Search for the cell housing the specified text and yield its [X, Y] center coordinate. 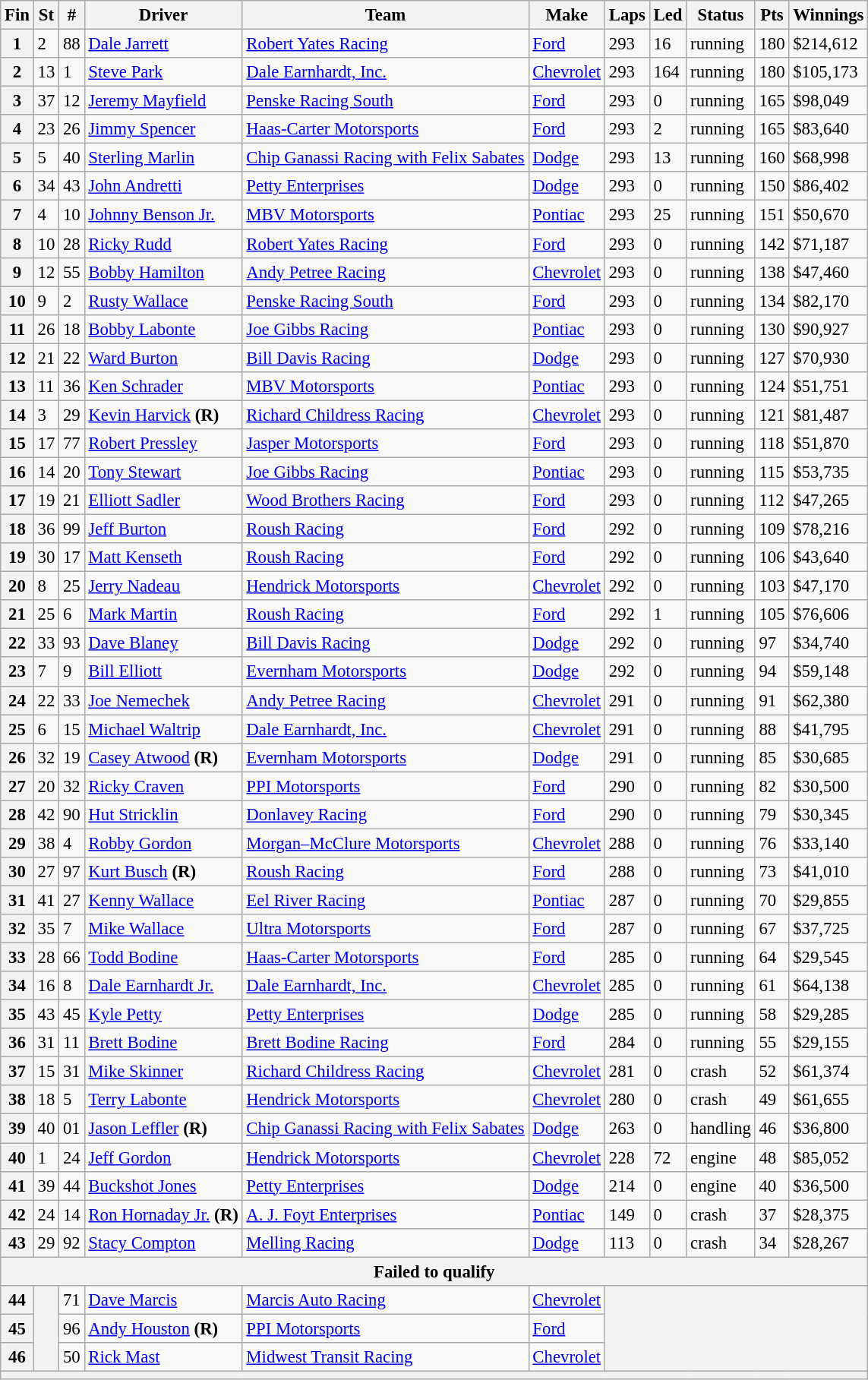
$76,606 [829, 614]
$81,487 [829, 415]
Stacy Compton [163, 1243]
$78,216 [829, 529]
$33,140 [829, 843]
Kyle Petty [163, 1015]
Ricky Craven [163, 786]
Mike Skinner [163, 1072]
Jerry Nadeau [163, 586]
$90,927 [829, 329]
$82,170 [829, 301]
280 [627, 1101]
109 [772, 529]
$29,545 [829, 958]
Driver [163, 15]
94 [772, 672]
Bobby Hamilton [163, 272]
160 [772, 158]
$62,380 [829, 700]
$30,345 [829, 815]
76 [772, 843]
$86,402 [829, 186]
Todd Bodine [163, 958]
134 [772, 301]
Matt Kenseth [163, 557]
281 [627, 1072]
Sterling Marlin [163, 158]
150 [772, 186]
$30,685 [829, 757]
Melling Racing [386, 1243]
Morgan–McClure Motorsports [386, 843]
284 [627, 1043]
Jasper Motorsports [386, 444]
$47,170 [829, 586]
Joe Nemechek [163, 700]
Mark Martin [163, 614]
Dave Marcis [163, 1300]
$59,148 [829, 672]
$28,267 [829, 1243]
Rick Mast [163, 1357]
Kevin Harvick (R) [163, 415]
Bill Elliott [163, 672]
01 [71, 1129]
72 [668, 1157]
Midwest Transit Racing [386, 1357]
$47,460 [829, 272]
$98,049 [829, 101]
Casey Atwood (R) [163, 757]
Pts [772, 15]
Team [386, 15]
85 [772, 757]
214 [627, 1186]
Buckshot Jones [163, 1186]
$61,374 [829, 1072]
St [46, 15]
121 [772, 415]
124 [772, 387]
Mike Wallace [163, 929]
Tony Stewart [163, 472]
66 [71, 958]
91 [772, 700]
handling [721, 1129]
118 [772, 444]
52 [772, 1072]
105 [772, 614]
79 [772, 815]
Jimmy Spencer [163, 129]
Kenny Wallace [163, 900]
64 [772, 958]
151 [772, 215]
Wood Brothers Racing [386, 501]
130 [772, 329]
113 [627, 1243]
77 [71, 444]
# [71, 15]
71 [71, 1300]
Winnings [829, 15]
$70,930 [829, 358]
Hut Stricklin [163, 815]
99 [71, 529]
Dale Jarrett [163, 44]
$68,998 [829, 158]
164 [668, 72]
$41,795 [829, 729]
48 [772, 1157]
Eel River Racing [386, 900]
106 [772, 557]
Laps [627, 15]
Make [567, 15]
Andy Houston (R) [163, 1328]
$34,740 [829, 643]
Ward Burton [163, 358]
Steve Park [163, 72]
Bobby Labonte [163, 329]
Ultra Motorsports [386, 929]
228 [627, 1157]
138 [772, 272]
Rusty Wallace [163, 301]
$41,010 [829, 872]
50 [71, 1357]
$85,052 [829, 1157]
$71,187 [829, 244]
$36,800 [829, 1129]
103 [772, 586]
$29,285 [829, 1015]
$37,725 [829, 929]
$50,670 [829, 215]
Failed to qualify [434, 1271]
Jeremy Mayfield [163, 101]
$64,138 [829, 986]
67 [772, 929]
$214,612 [829, 44]
58 [772, 1015]
$30,500 [829, 786]
73 [772, 872]
96 [71, 1328]
Robert Pressley [163, 444]
Ron Hornaday Jr. (R) [163, 1214]
Brett Bodine Racing [386, 1043]
142 [772, 244]
49 [772, 1101]
$43,640 [829, 557]
$83,640 [829, 129]
Johnny Benson Jr. [163, 215]
61 [772, 986]
263 [627, 1129]
$36,500 [829, 1186]
Kurt Busch (R) [163, 872]
Ricky Rudd [163, 244]
John Andretti [163, 186]
Jeff Burton [163, 529]
$29,855 [829, 900]
Status [721, 15]
$51,751 [829, 387]
Donlavey Racing [386, 815]
Jeff Gordon [163, 1157]
$28,375 [829, 1214]
$51,870 [829, 444]
Fin [17, 15]
Jason Leffler (R) [163, 1129]
Marcis Auto Racing [386, 1300]
90 [71, 815]
Ken Schrader [163, 387]
93 [71, 643]
Led [668, 15]
A. J. Foyt Enterprises [386, 1214]
112 [772, 501]
$61,655 [829, 1101]
70 [772, 900]
$53,735 [829, 472]
Terry Labonte [163, 1101]
Brett Bodine [163, 1043]
Dave Blaney [163, 643]
$29,155 [829, 1043]
127 [772, 358]
92 [71, 1243]
149 [627, 1214]
$105,173 [829, 72]
Robby Gordon [163, 843]
82 [772, 786]
$47,265 [829, 501]
Elliott Sadler [163, 501]
Michael Waltrip [163, 729]
Dale Earnhardt Jr. [163, 986]
115 [772, 472]
